Scan for the cell matching the given text and deliver its [x, y] coordinate at center. 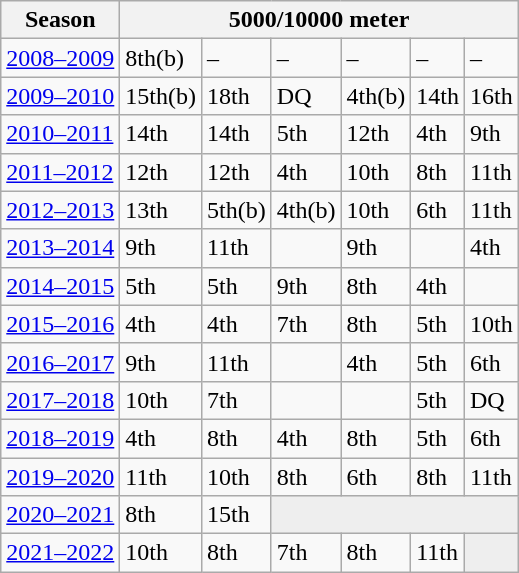
2019–2020 [60, 477]
2021–2022 [60, 553]
2010–2011 [60, 134]
2016–2017 [60, 362]
2018–2019 [60, 438]
2009–2010 [60, 96]
5th(b) [237, 210]
15th(b) [161, 96]
Season [60, 20]
2012–2013 [60, 210]
2011–2012 [60, 172]
18th [237, 96]
2015–2016 [60, 324]
8th(b) [161, 58]
15th [237, 515]
16th [491, 96]
2014–2015 [60, 286]
13th [161, 210]
5000/10000 meter [319, 20]
2017–2018 [60, 400]
2020–2021 [60, 515]
2013–2014 [60, 248]
2008–2009 [60, 58]
